Identify which cell holds the provided text, then report its (x, y) central coordinate. 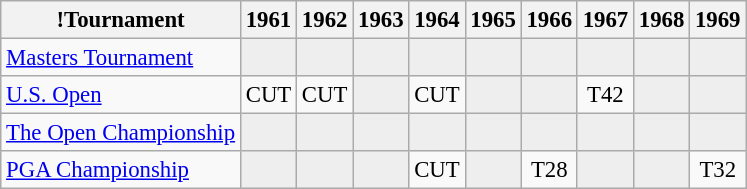
1968 (661, 20)
Masters Tournament (121, 58)
1966 (549, 20)
1969 (718, 20)
1964 (437, 20)
T28 (549, 170)
1963 (381, 20)
1962 (325, 20)
!Tournament (121, 20)
1965 (493, 20)
T32 (718, 170)
PGA Championship (121, 170)
U.S. Open (121, 95)
The Open Championship (121, 133)
1961 (268, 20)
T42 (605, 95)
1967 (605, 20)
